Locate the cell with the specified text and output its [x, y] center coordinate. 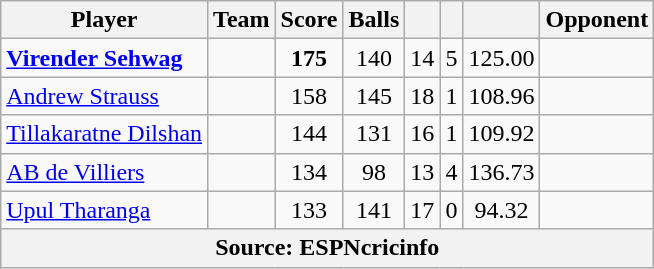
94.32 [502, 210]
0 [452, 210]
140 [374, 58]
AB de Villiers [104, 172]
14 [422, 58]
158 [309, 96]
18 [422, 96]
134 [309, 172]
109.92 [502, 134]
141 [374, 210]
145 [374, 96]
98 [374, 172]
144 [309, 134]
Andrew Strauss [104, 96]
Source: ESPNcricinfo [328, 248]
Score [309, 20]
175 [309, 58]
Upul Tharanga [104, 210]
17 [422, 210]
Opponent [597, 20]
108.96 [502, 96]
125.00 [502, 58]
5 [452, 58]
136.73 [502, 172]
Player [104, 20]
13 [422, 172]
16 [422, 134]
Team [242, 20]
Tillakaratne Dilshan [104, 134]
131 [374, 134]
Virender Sehwag [104, 58]
133 [309, 210]
Balls [374, 20]
4 [452, 172]
